Pinpoint the cell where the given text exists, returning its (x, y) midpoint coordinate. 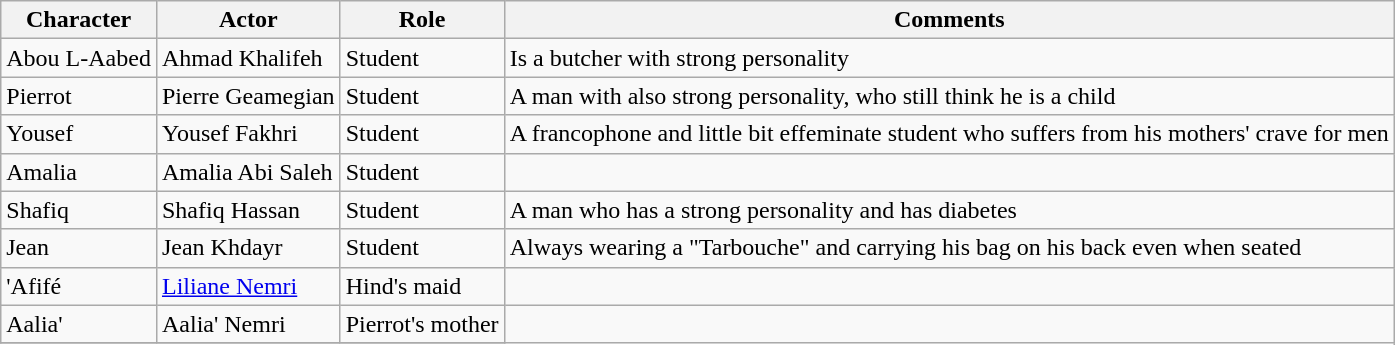
Always wearing a "Tarbouche" and carrying his bag on his back even when seated (949, 248)
'Afifé (79, 286)
Aalia' Nemri (248, 324)
Abou L-Aabed (79, 58)
A man with also strong personality, who still think he is a child (949, 96)
Jean Khdayr (248, 248)
Yousef Fakhri (248, 134)
Pierrot (79, 96)
Jean (79, 248)
Amalia (79, 172)
Shafiq Hassan (248, 210)
Pierre Geamegian (248, 96)
Is a butcher with strong personality (949, 58)
A man who has a strong personality and has diabetes (949, 210)
Character (79, 20)
Ahmad Khalifeh (248, 58)
Hind's maid (422, 286)
Liliane Nemri (248, 286)
Comments (949, 20)
A francophone and little bit effeminate student who suffers from his mothers' crave for men (949, 134)
Shafiq (79, 210)
Aalia' (79, 324)
Yousef (79, 134)
Role (422, 20)
Actor (248, 20)
Amalia Abi Saleh (248, 172)
Pierrot's mother (422, 324)
